Detect which cell encompasses the target text, then output its [X, Y] center coordinate. 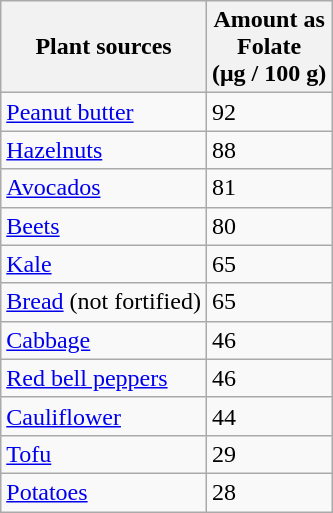
44 [268, 416]
Tofu [104, 454]
Beets [104, 226]
80 [268, 226]
Avocados [104, 188]
Red bell peppers [104, 378]
Cabbage [104, 340]
Amount asFolate (μg / 100 g) [268, 47]
81 [268, 188]
Hazelnuts [104, 150]
88 [268, 150]
92 [268, 112]
Peanut butter [104, 112]
Potatoes [104, 492]
28 [268, 492]
Bread (not fortified) [104, 302]
Kale [104, 264]
29 [268, 454]
Plant sources [104, 47]
Cauliflower [104, 416]
